From the cell containing the given text, extract its center point as (x, y) coordinate. 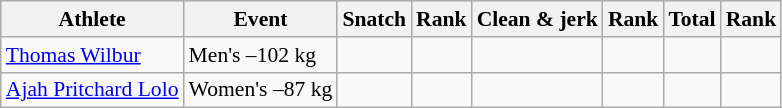
Men's –102 kg (261, 55)
Ajah Pritchard Lolo (92, 90)
Total (692, 19)
Thomas Wilbur (92, 55)
Athlete (92, 19)
Snatch (374, 19)
Clean & jerk (538, 19)
Event (261, 19)
Women's –87 kg (261, 90)
